Find where the given text appears and provide that cell's center as [X, Y] coordinate. 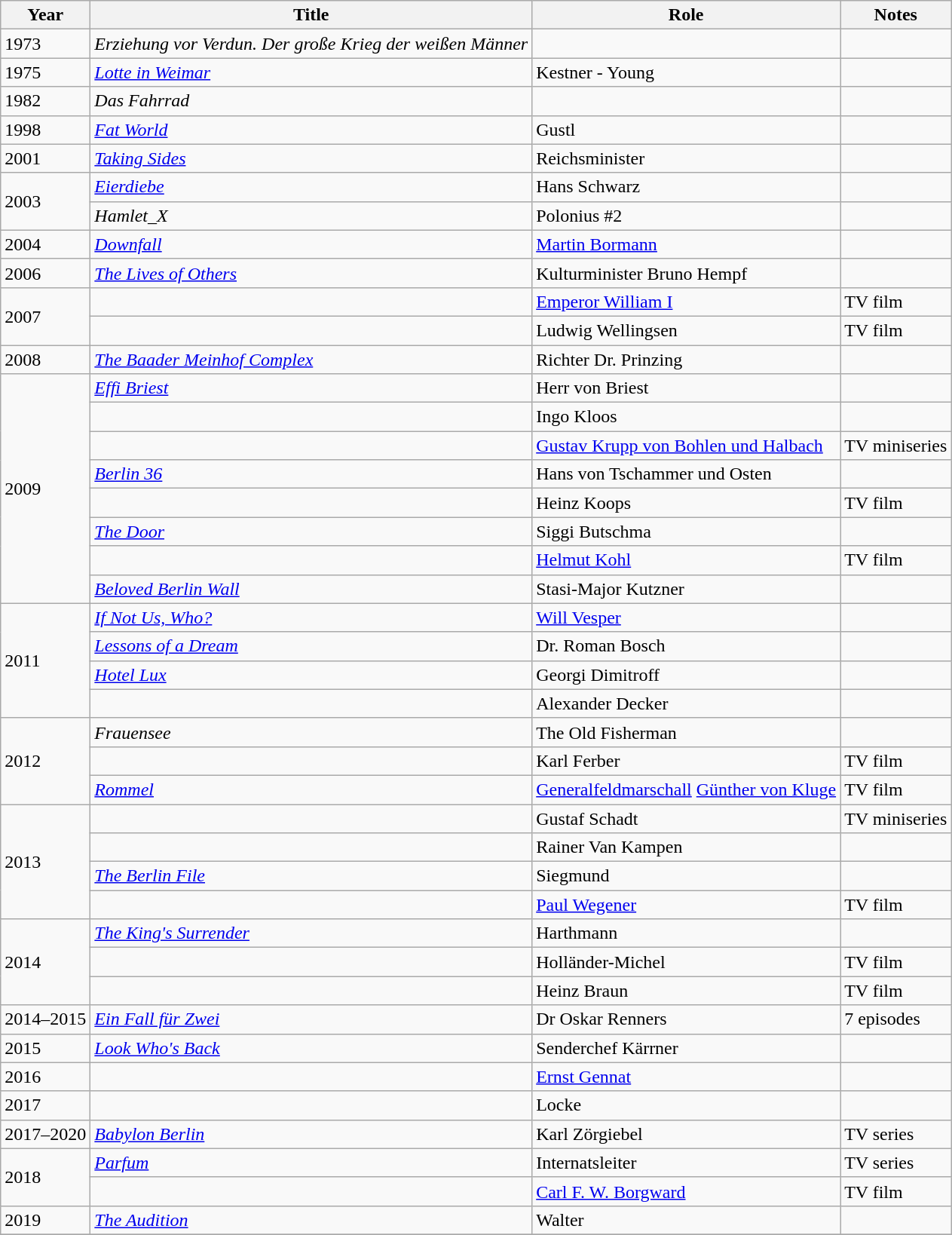
The Lives of Others [311, 273]
Beloved Berlin Wall [311, 589]
Hamlet_X [311, 216]
1998 [45, 130]
1973 [45, 44]
The Door [311, 532]
2017–2020 [45, 1134]
Rainer Van Kampen [686, 847]
Herr von Briest [686, 388]
Carl F. W. Borgward [686, 1191]
Polonius #2 [686, 216]
Ingo Kloos [686, 417]
The King's Surrender [311, 933]
2013 [45, 861]
2011 [45, 660]
Internatsleiter [686, 1163]
2015 [45, 1048]
Karl Zörgiebel [686, 1134]
2004 [45, 244]
Gustl [686, 130]
Dr. Roman Bosch [686, 646]
2003 [45, 201]
Year [45, 15]
Kulturminister Bruno Hempf [686, 273]
Stasi-Major Kutzner [686, 589]
Senderchef Kärrner [686, 1048]
7 episodes [895, 1019]
Richter Dr. Prinzing [686, 360]
Fat World [311, 130]
2017 [45, 1105]
The Audition [311, 1220]
2007 [45, 316]
Siggi Butschma [686, 532]
2001 [45, 158]
The Berlin File [311, 876]
Ludwig Wellingsen [686, 330]
Notes [895, 15]
Rommel [311, 789]
Emperor William I [686, 302]
2014 [45, 962]
Gustav Krupp von Bohlen und Halbach [686, 446]
Karl Ferber [686, 761]
2019 [45, 1220]
Heinz Koops [686, 503]
Erziehung vor Verdun. Der große Krieg der weißen Männer [311, 44]
2006 [45, 273]
Eierdiebe [311, 187]
Role [686, 15]
Will Vesper [686, 617]
2016 [45, 1077]
Lotte in Weimar [311, 72]
Dr Oskar Renners [686, 1019]
Heinz Braun [686, 991]
Frauensee [311, 732]
1975 [45, 72]
Look Who's Back [311, 1048]
The Old Fisherman [686, 732]
Martin Bormann [686, 244]
Siegmund [686, 876]
Harthmann [686, 933]
2012 [45, 761]
Locke [686, 1105]
Reichsminister [686, 158]
Ernst Gennat [686, 1077]
Gustaf Schadt [686, 818]
Hans von Tschammer und Osten [686, 474]
Alexander Decker [686, 703]
If Not Us, Who? [311, 617]
Parfum [311, 1163]
Ein Fall für Zwei [311, 1019]
Hotel Lux [311, 675]
The Baader Meinhof Complex [311, 360]
Walter [686, 1220]
2009 [45, 489]
Berlin 36 [311, 474]
Downfall [311, 244]
2014–2015 [45, 1019]
Georgi Dimitroff [686, 675]
Kestner - Young [686, 72]
Das Fahrrad [311, 101]
Effi Briest [311, 388]
Generalfeldmarschall Günther von Kluge [686, 789]
2008 [45, 360]
1982 [45, 101]
Lessons of a Dream [311, 646]
Helmut Kohl [686, 560]
Hans Schwarz [686, 187]
Title [311, 15]
Holländer-Michel [686, 962]
2018 [45, 1177]
Taking Sides [311, 158]
Babylon Berlin [311, 1134]
Paul Wegener [686, 905]
